Search for the cell housing the specified text and yield its (x, y) center coordinate. 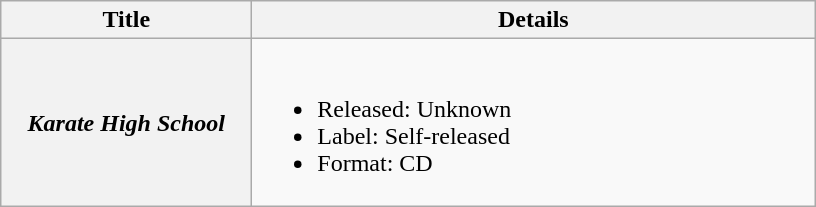
Released: UnknownLabel: Self-releasedFormat: CD (534, 122)
Details (534, 20)
Title (126, 20)
Karate High School (126, 122)
